Pinpoint the cell where the given text exists, returning its (x, y) midpoint coordinate. 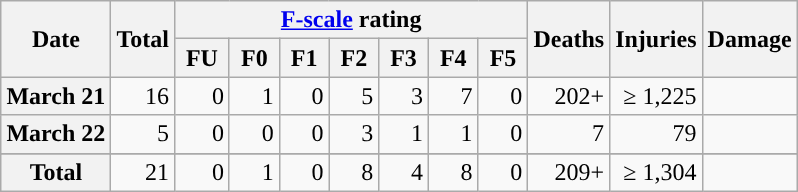
F5 (503, 58)
F-scale rating (350, 20)
F3 (404, 58)
≥ 1,304 (656, 172)
Injuries (656, 39)
F4 (453, 58)
16 (143, 96)
F1 (304, 58)
Date (56, 39)
FU (202, 58)
79 (656, 134)
≥ 1,225 (656, 96)
March 22 (56, 134)
Damage (750, 39)
4 (404, 172)
Deaths (569, 39)
202+ (569, 96)
21 (143, 172)
March 21 (56, 96)
209+ (569, 172)
F2 (354, 58)
F0 (254, 58)
